Return the (X, Y) coordinate for the center point of the cell that contains the specified text.  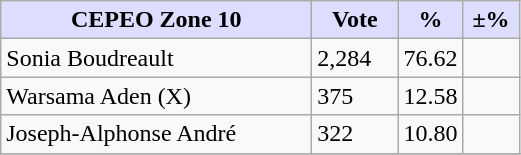
375 (355, 96)
322 (355, 134)
CEPEO Zone 10 (156, 20)
Sonia Boudreault (156, 58)
2,284 (355, 58)
% (430, 20)
10.80 (430, 134)
Joseph-Alphonse André (156, 134)
12.58 (430, 96)
Vote (355, 20)
±% (491, 20)
76.62 (430, 58)
Warsama Aden (X) (156, 96)
